Identify which cell holds the provided text, then report its (x, y) central coordinate. 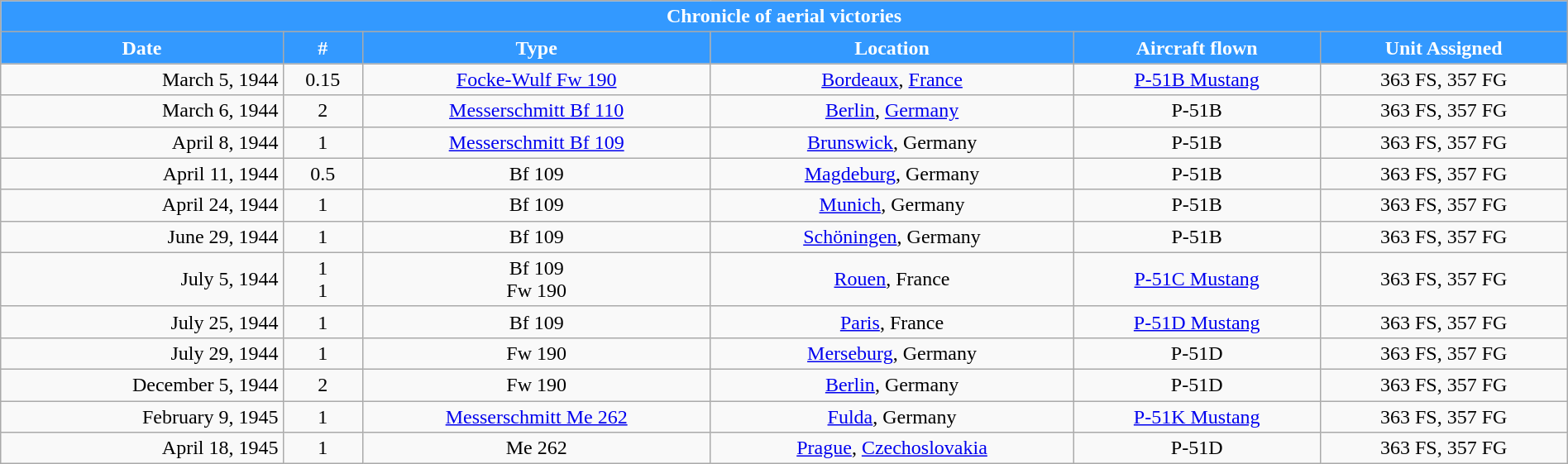
March 6, 1944 (142, 111)
0.5 (323, 174)
Brunswick, Germany (892, 142)
February 9, 1945 (142, 416)
Prague, Czechoslovakia (892, 448)
Rouen, France (892, 280)
Me 262 (537, 448)
Bf 109Fw 190 (537, 280)
July 25, 1944 (142, 322)
Type (537, 48)
P-51B Mustang (1197, 79)
Messerschmitt Me 262 (537, 416)
Chronicle of aerial victories (784, 17)
April 8, 1944 (142, 142)
P-51C Mustang (1197, 280)
Location (892, 48)
# (323, 48)
July 29, 1944 (142, 353)
P-51K Mustang (1197, 416)
0.15 (323, 79)
Schöningen, Germany (892, 237)
Munich, Germany (892, 205)
July 5, 1944 (142, 280)
April 11, 1944 (142, 174)
Fulda, Germany (892, 416)
Merseburg, Germany (892, 353)
Aircraft flown (1197, 48)
June 29, 1944 (142, 237)
Unit Assigned (1444, 48)
Date (142, 48)
Messerschmitt Bf 110 (537, 111)
March 5, 1944 (142, 79)
Magdeburg, Germany (892, 174)
Messerschmitt Bf 109 (537, 142)
Bordeaux, France (892, 79)
Focke-Wulf Fw 190 (537, 79)
April 24, 1944 (142, 205)
Paris, France (892, 322)
11 (323, 280)
December 5, 1944 (142, 385)
April 18, 1945 (142, 448)
P-51D Mustang (1197, 322)
